Determine the (X, Y) coordinate at the center of the cell enclosing the given text.  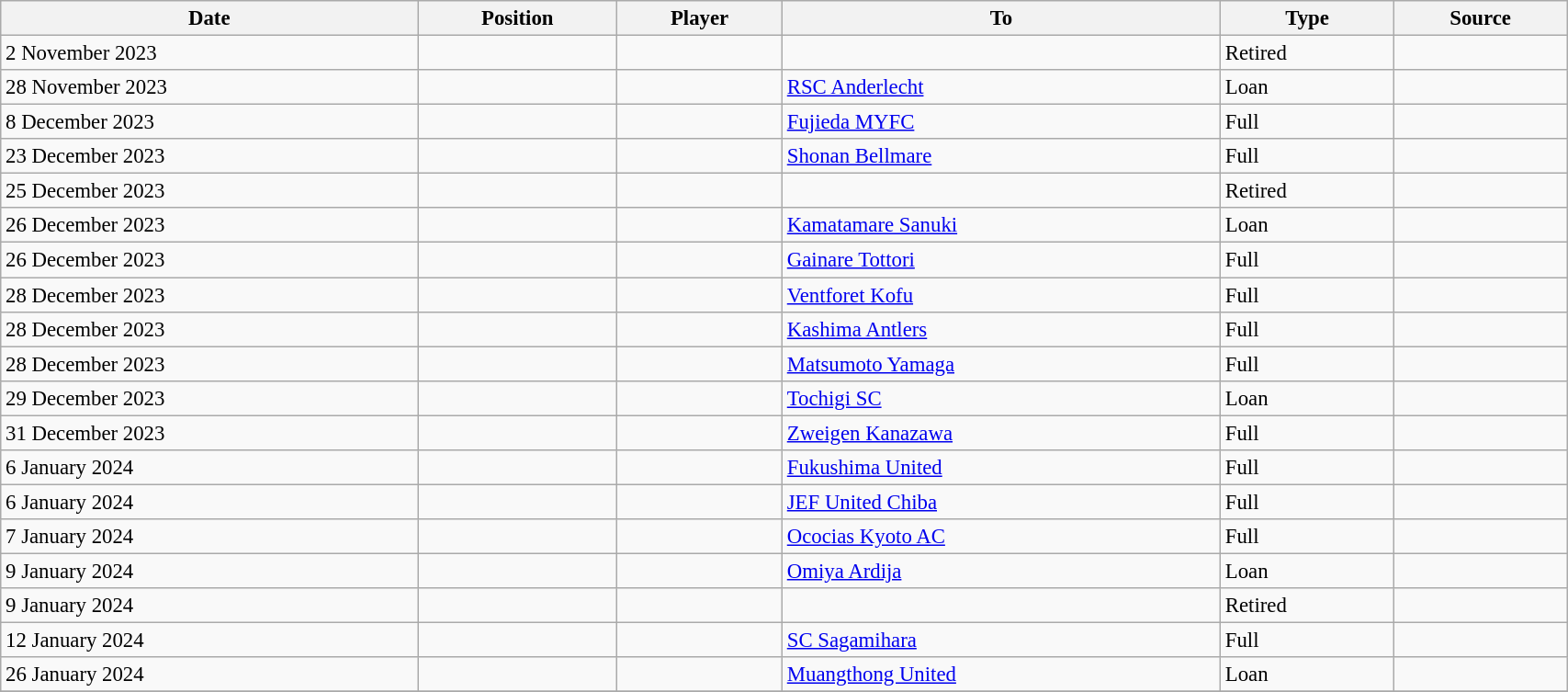
Kashima Antlers (1001, 329)
Matsumoto Yamaga (1001, 364)
Zweigen Kanazawa (1001, 433)
25 December 2023 (209, 191)
Muangthong United (1001, 675)
31 December 2023 (209, 433)
Date (209, 18)
29 December 2023 (209, 398)
Omiya Ardija (1001, 571)
8 December 2023 (209, 122)
Kamatamare Sanuki (1001, 225)
Ococias Kyoto AC (1001, 537)
12 January 2024 (209, 641)
JEF United Chiba (1001, 502)
Ventforet Kofu (1001, 295)
Fujieda MYFC (1001, 122)
Position (518, 18)
23 December 2023 (209, 156)
RSC Anderlecht (1001, 87)
Source (1481, 18)
2 November 2023 (209, 53)
28 November 2023 (209, 87)
Gainare Tottori (1001, 260)
Player (700, 18)
Fukushima United (1001, 468)
To (1001, 18)
26 January 2024 (209, 675)
SC Sagamihara (1001, 641)
Shonan Bellmare (1001, 156)
Tochigi SC (1001, 398)
Type (1306, 18)
7 January 2024 (209, 537)
